Pinpoint the cell where the given text exists, returning its (X, Y) midpoint coordinate. 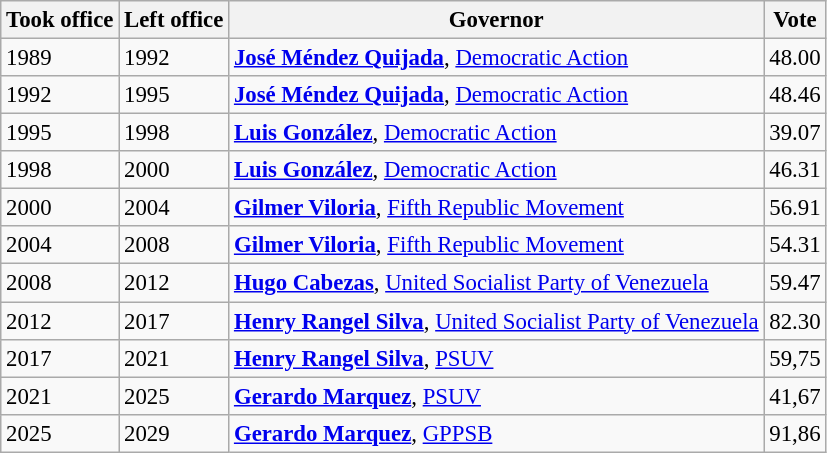
Governor (496, 20)
1989 (60, 58)
Left office (174, 20)
59.47 (795, 283)
46.31 (795, 170)
Vote (795, 20)
82.30 (795, 321)
Henry Rangel Silva, United Socialist Party of Venezuela (496, 321)
41,67 (795, 396)
Henry Rangel Silva, PSUV (496, 358)
56.91 (795, 208)
Gerardo Marquez, PSUV (496, 396)
Hugo Cabezas, United Socialist Party of Venezuela (496, 283)
2029 (174, 433)
Gerardo Marquez, GPPSB (496, 433)
48.00 (795, 58)
91,86 (795, 433)
54.31 (795, 245)
Took office (60, 20)
48.46 (795, 95)
39.07 (795, 133)
59,75 (795, 358)
